Capture the cell that displays the provided text and extract its [x, y] central coordinate. 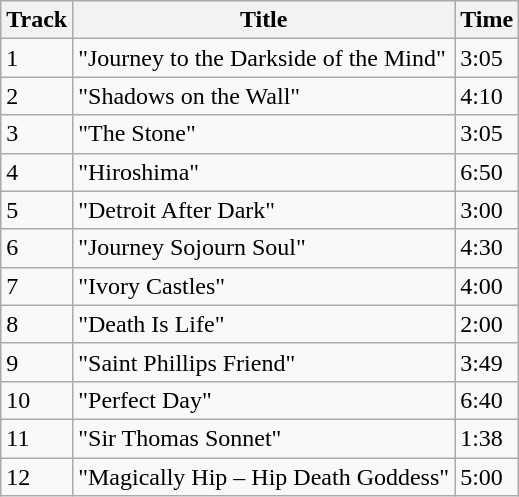
"Magically Hip – Hip Death Goddess" [264, 477]
2:00 [487, 324]
"Detroit After Dark" [264, 210]
"Death Is Life" [264, 324]
4:00 [487, 286]
6 [37, 248]
5 [37, 210]
4 [37, 172]
"Shadows on the Wall" [264, 96]
"Ivory Castles" [264, 286]
Track [37, 20]
7 [37, 286]
"Journey Sojourn Soul" [264, 248]
10 [37, 400]
3 [37, 134]
12 [37, 477]
"Saint Phillips Friend" [264, 362]
4:10 [487, 96]
"Hiroshima" [264, 172]
3:49 [487, 362]
"Perfect Day" [264, 400]
5:00 [487, 477]
"The Stone" [264, 134]
4:30 [487, 248]
1:38 [487, 438]
9 [37, 362]
3:00 [487, 210]
"Sir Thomas Sonnet" [264, 438]
"Journey to the Darkside of the Mind" [264, 58]
6:50 [487, 172]
11 [37, 438]
Title [264, 20]
Time [487, 20]
2 [37, 96]
1 [37, 58]
6:40 [487, 400]
8 [37, 324]
